Return the [X, Y] coordinate for the center point of the cell that contains the specified text.  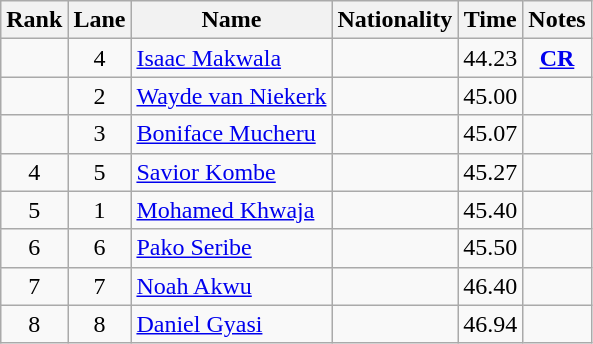
1 [100, 210]
46.40 [490, 286]
46.94 [490, 324]
45.00 [490, 96]
44.23 [490, 58]
Boniface Mucheru [232, 134]
Time [490, 20]
Savior Kombe [232, 172]
Name [232, 20]
Nationality [395, 20]
3 [100, 134]
Noah Akwu [232, 286]
Lane [100, 20]
Daniel Gyasi [232, 324]
CR [557, 58]
Mohamed Khwaja [232, 210]
Rank [34, 20]
45.40 [490, 210]
45.07 [490, 134]
45.50 [490, 248]
Notes [557, 20]
45.27 [490, 172]
Isaac Makwala [232, 58]
Wayde van Niekerk [232, 96]
2 [100, 96]
Pako Seribe [232, 248]
